For the text-containing cell, return its midpoint in (X, Y) coordinate format. 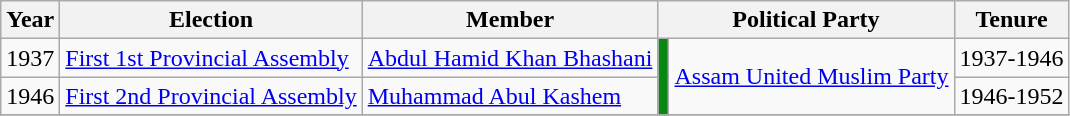
1946 (30, 96)
Muhammad Abul Kashem (510, 96)
First 2nd Provincial Assembly (211, 96)
Year (30, 20)
Tenure (1012, 20)
Assam United Muslim Party (812, 77)
Election (211, 20)
Political Party (806, 20)
1946-1952 (1012, 96)
1937 (30, 58)
Member (510, 20)
Abdul Hamid Khan Bhashani (510, 58)
1937-1946 (1012, 58)
First 1st Provincial Assembly (211, 58)
